Pinpoint the cell where the given text exists, returning its [x, y] midpoint coordinate. 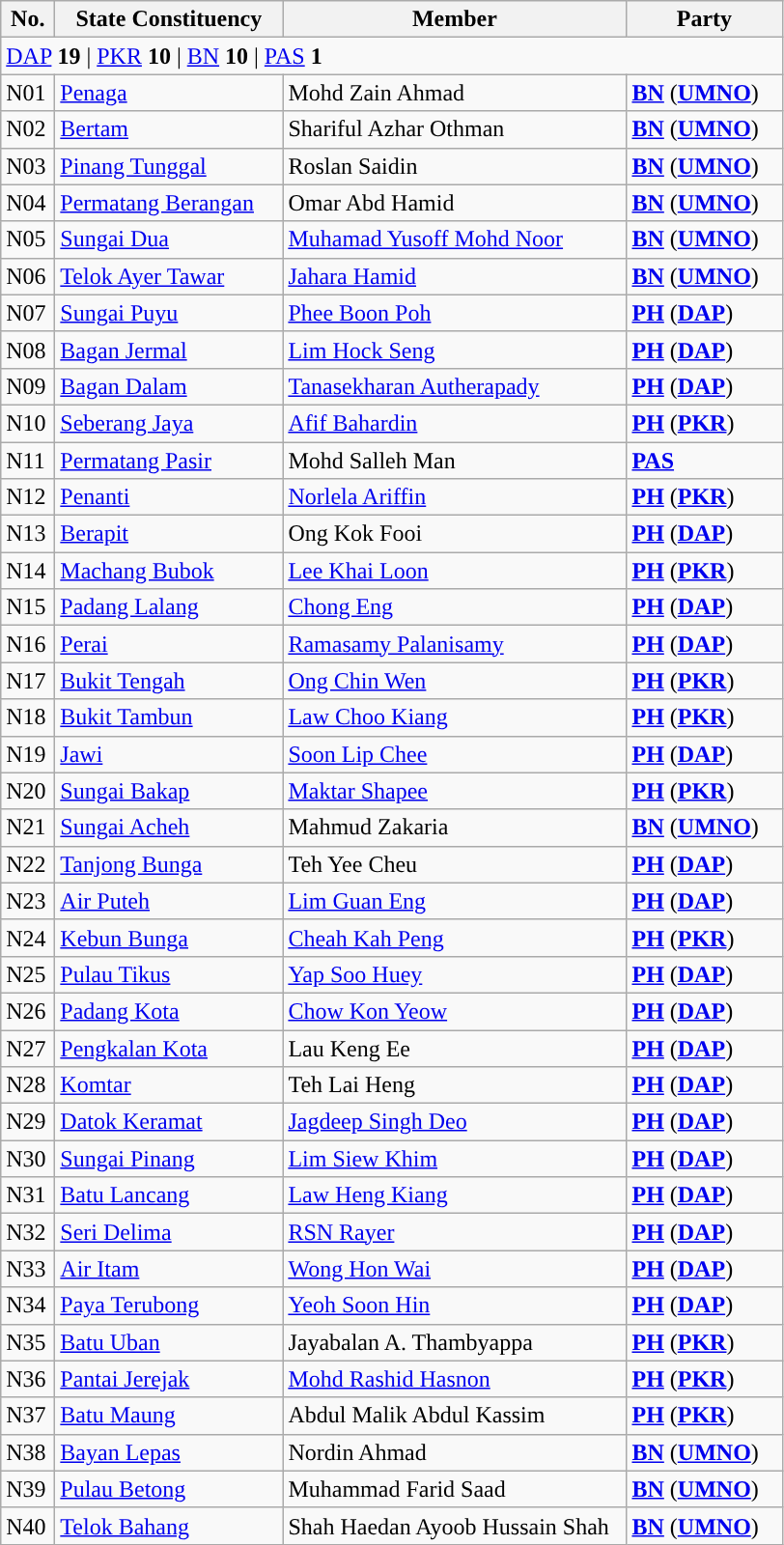
N18 [28, 717]
Telok Bahang [169, 1526]
Ramasamy Palanisamy [455, 644]
Law Choo Kiang [455, 717]
Shariful Azhar Othman [455, 129]
N29 [28, 1122]
Sungai Dua [169, 239]
Datok Keramat [169, 1122]
Batu Uban [169, 1342]
N25 [28, 974]
Yeoh Soon Hin [455, 1306]
Bayan Lepas [169, 1452]
Bagan Dalam [169, 386]
N28 [28, 1085]
Berapit [169, 534]
Norlela Ariffin [455, 497]
Bukit Tengah [169, 681]
Sungai Puyu [169, 313]
Seberang Jaya [169, 423]
N21 [28, 828]
Cheah Kah Peng [455, 938]
Pulau Tikus [169, 974]
N36 [28, 1379]
Batu Lancang [169, 1195]
Phee Boon Poh [455, 313]
N19 [28, 754]
N39 [28, 1489]
N23 [28, 901]
Permatang Pasir [169, 461]
Seri Delima [169, 1232]
Soon Lip Chee [455, 754]
Permatang Berangan [169, 203]
Ong Kok Fooi [455, 534]
Omar Abd Hamid [455, 203]
Wong Hon Wai [455, 1269]
Jagdeep Singh Deo [455, 1122]
Penaga [169, 93]
N07 [28, 313]
Mohd Rashid Hasnon [455, 1379]
Mahmud Zakaria [455, 828]
N38 [28, 1452]
N02 [28, 129]
Lee Khai Loon [455, 571]
Mohd Zain Ahmad [455, 93]
Teh Lai Heng [455, 1085]
Muhamad Yusoff Mohd Noor [455, 239]
Lau Keng Ee [455, 1048]
Bagan Jermal [169, 350]
Muhammad Farid Saad [455, 1489]
N16 [28, 644]
Pantai Jerejak [169, 1379]
Machang Bubok [169, 571]
N05 [28, 239]
Perai [169, 644]
Telok Ayer Tawar [169, 276]
N24 [28, 938]
N26 [28, 1011]
Jayabalan A. Thambyappa [455, 1342]
Lim Guan Eng [455, 901]
Shah Haedan Ayoob Hussain Shah [455, 1526]
Air Puteh [169, 901]
Padang Lalang [169, 607]
Lim Siew Khim [455, 1159]
N32 [28, 1232]
N20 [28, 791]
Mohd Salleh Man [455, 461]
State Constituency [169, 19]
Roslan Saidin [455, 166]
RSN Rayer [455, 1232]
N27 [28, 1048]
PAS [705, 461]
Air Itam [169, 1269]
N03 [28, 166]
Bertam [169, 129]
Member [455, 19]
N34 [28, 1306]
Paya Terubong [169, 1306]
N22 [28, 864]
N09 [28, 386]
Teh Yee Cheu [455, 864]
N10 [28, 423]
Sungai Bakap [169, 791]
N35 [28, 1342]
N14 [28, 571]
N15 [28, 607]
Bukit Tambun [169, 717]
Ong Chin Wen [455, 681]
Chow Kon Yeow [455, 1011]
Abdul Malik Abdul Kassim [455, 1416]
Tanasekharan Autherapady [455, 386]
Jawi [169, 754]
Law Heng Kiang [455, 1195]
Party [705, 19]
N30 [28, 1159]
N13 [28, 534]
Batu Maung [169, 1416]
N17 [28, 681]
Kebun Bunga [169, 938]
Chong Eng [455, 607]
N31 [28, 1195]
Yap Soo Huey [455, 974]
Sungai Acheh [169, 828]
Padang Kota [169, 1011]
N37 [28, 1416]
Afif Bahardin [455, 423]
Nordin Ahmad [455, 1452]
Maktar Shapee [455, 791]
N08 [28, 350]
Lim Hock Seng [455, 350]
Komtar [169, 1085]
Sungai Pinang [169, 1159]
Tanjong Bunga [169, 864]
DAP 19 | PKR 10 | BN 10 | PAS 1 [392, 56]
Jahara Hamid [455, 276]
N06 [28, 276]
Penanti [169, 497]
N12 [28, 497]
Pinang Tunggal [169, 166]
N11 [28, 461]
N40 [28, 1526]
N01 [28, 93]
N04 [28, 203]
Pulau Betong [169, 1489]
Pengkalan Kota [169, 1048]
No. [28, 19]
N33 [28, 1269]
